Detect which cell encompasses the target text, then output its (X, Y) center coordinate. 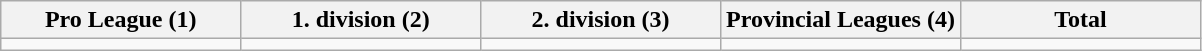
Pro League (1) (121, 20)
Provincial Leagues (4) (841, 20)
Total (1080, 20)
2. division (3) (601, 20)
1. division (2) (361, 20)
